Scan for the cell matching the given text and deliver its [X, Y] coordinate at center. 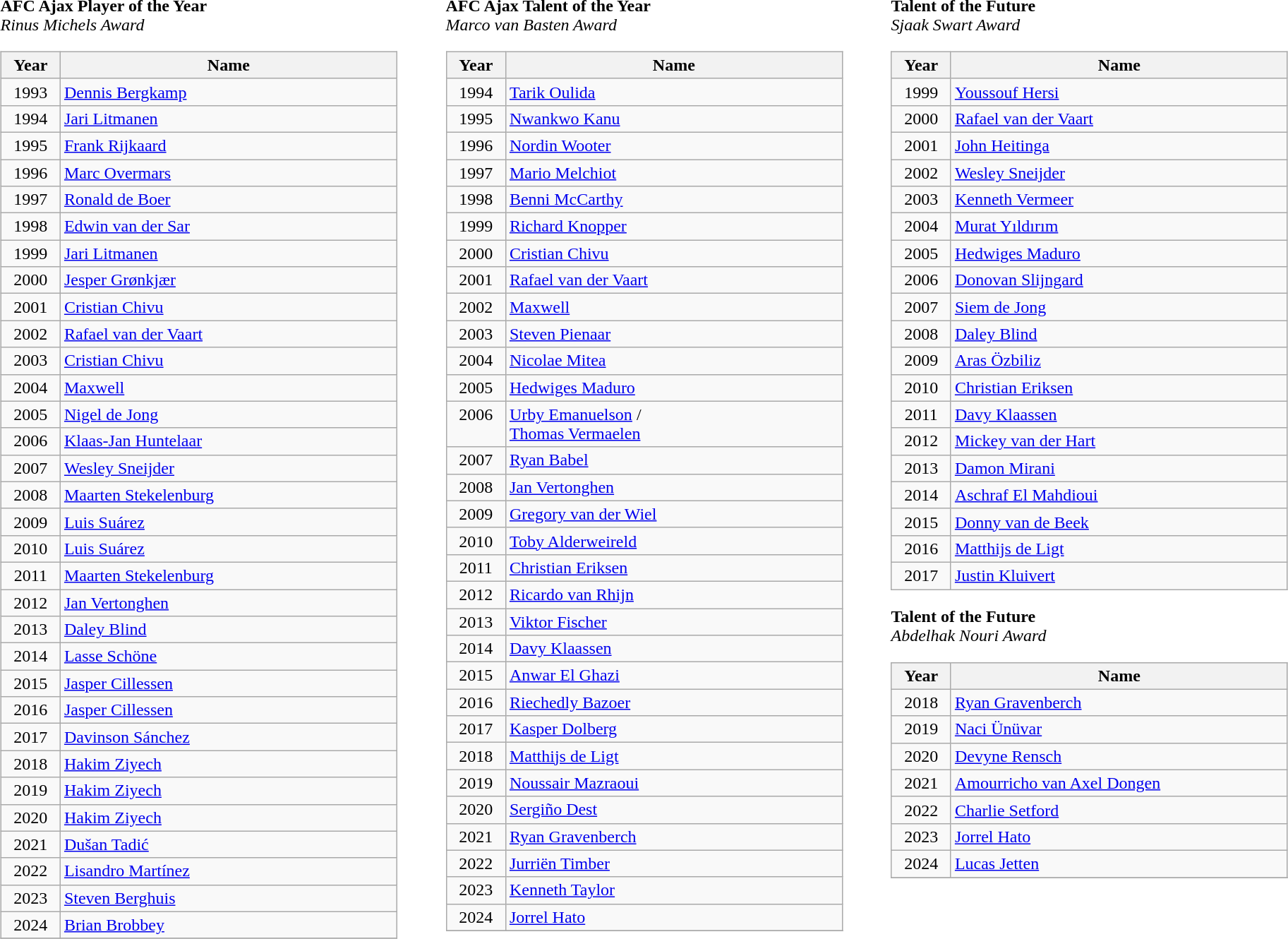
Richard Knopper [673, 227]
Ricardo van Rhijn [673, 594]
Kenneth Taylor [673, 890]
Aras Özbiliz [1119, 361]
Dušan Tadić [229, 844]
Justin Kluivert [1119, 575]
Viktor Fischer [673, 622]
Klaas-Jan Huntelaar [229, 441]
Devyne Rensch [1119, 756]
Noussair Mazraoui [673, 783]
Mario Melchiot [673, 173]
Jurriën Timber [673, 863]
Nwankwo Kanu [673, 119]
Lisandro Martínez [229, 871]
Steven Berghuis [229, 898]
John Heitinga [1119, 145]
Jesper Grønkjær [229, 280]
Naci Ünüvar [1119, 729]
Charlie Setford [1119, 810]
Nigel de Jong [229, 414]
Steven Pienaar [673, 334]
Lucas Jetten [1119, 863]
Dennis Bergkamp [229, 92]
Marc Overmars [229, 173]
Ryan Babel [673, 460]
Aschraf El Mahdioui [1119, 495]
Davinson Sánchez [229, 737]
Nicolae Mitea [673, 361]
Ronald de Boer [229, 200]
Frank Rijkaard [229, 145]
Toby Alderweireld [673, 541]
Tarik Oulida [673, 92]
Urby Emanuelson / Thomas Vermaelen [673, 424]
Riechedly Bazoer [673, 702]
Damon Mirani [1119, 468]
Donny van de Beek [1119, 522]
Sergiño Dest [673, 810]
Edwin van der Sar [229, 227]
Mickey van der Hart [1119, 441]
Siem de Jong [1119, 307]
Benni McCarthy [673, 200]
Kasper Dolberg [673, 729]
Anwar El Ghazi [673, 676]
Kenneth Vermeer [1119, 200]
Donovan Slijngard [1119, 280]
Lasse Schöne [229, 657]
Gregory van der Wiel [673, 514]
1993 [30, 92]
Youssouf Hersi [1119, 92]
Nordin Wooter [673, 145]
Murat Yıldırım [1119, 227]
Brian Brobbey [229, 925]
Amourricho van Axel Dongen [1119, 783]
